Locate the cell with the specified text and output its (x, y) center coordinate. 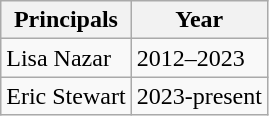
Eric Stewart (66, 96)
Lisa Nazar (66, 58)
2023-present (199, 96)
2012–2023 (199, 58)
Year (199, 20)
Principals (66, 20)
